Determine the (x, y) coordinate at the center of the cell enclosing the given text.  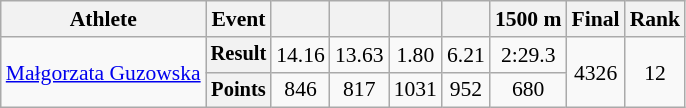
14.16 (300, 55)
Final (596, 19)
1.80 (416, 55)
1500 m (528, 19)
Małgorzata Guzowska (104, 72)
4326 (596, 72)
2:29.3 (528, 55)
1031 (416, 90)
13.63 (360, 55)
680 (528, 90)
846 (300, 90)
Points (239, 90)
817 (360, 90)
Event (239, 19)
Athlete (104, 19)
952 (466, 90)
Rank (656, 19)
12 (656, 72)
Result (239, 55)
6.21 (466, 55)
